From the cell containing the given text, extract its center point as [X, Y] coordinate. 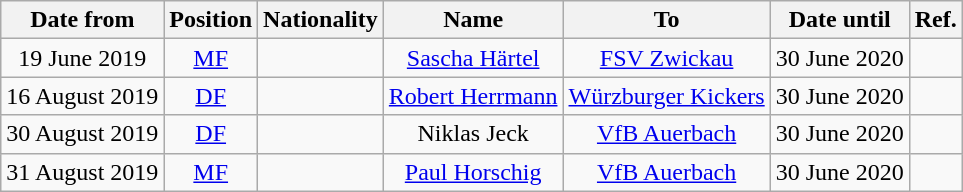
31 August 2019 [82, 172]
Date until [840, 20]
Würzburger Kickers [666, 96]
Position [211, 20]
Name [473, 20]
Date from [82, 20]
30 August 2019 [82, 134]
Robert Herrmann [473, 96]
16 August 2019 [82, 96]
Paul Horschig [473, 172]
Niklas Jeck [473, 134]
To [666, 20]
Nationality [321, 20]
FSV Zwickau [666, 58]
19 June 2019 [82, 58]
Sascha Härtel [473, 58]
Ref. [936, 20]
